Return the (x, y) coordinate for the center point of the cell that contains the specified text.  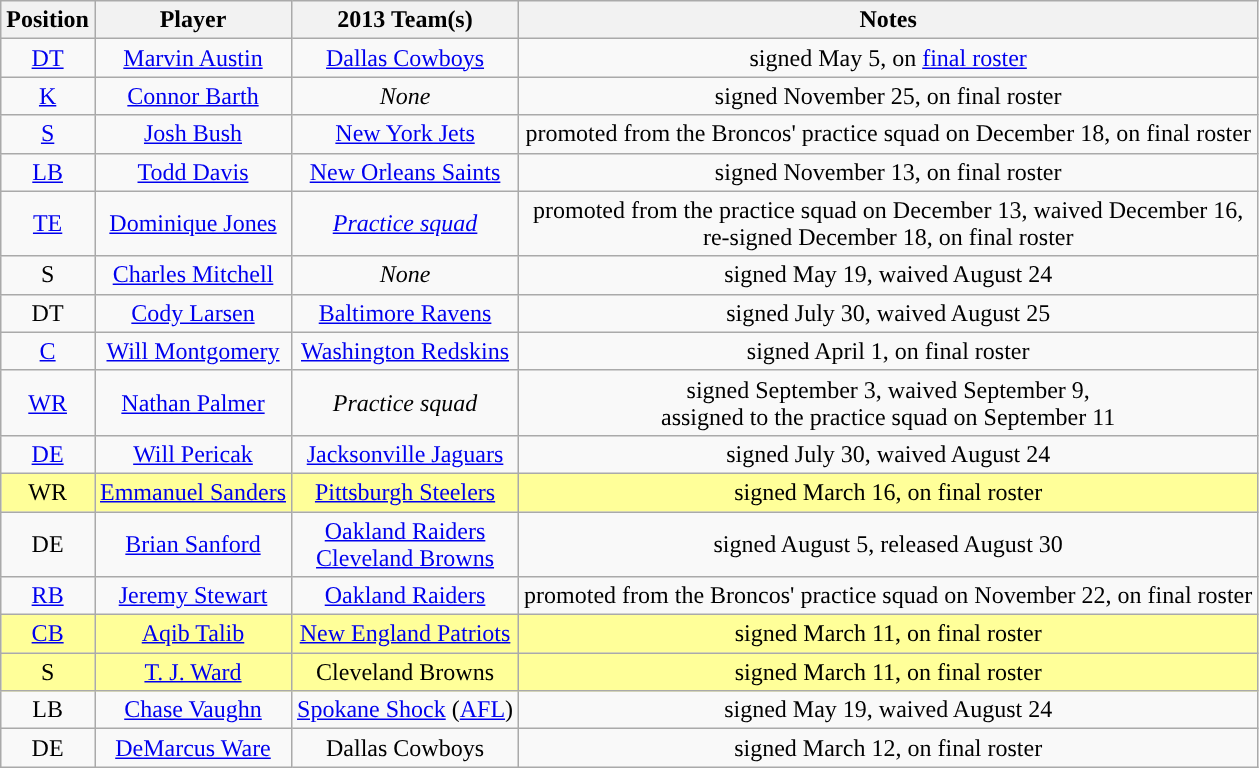
Will Montgomery (192, 351)
Josh Bush (192, 134)
Position (48, 20)
2013 Team(s) (406, 20)
CB (48, 634)
RB (48, 596)
New York Jets (406, 134)
Spokane Shock (AFL) (406, 710)
Nathan Palmer (192, 402)
Emmanuel Sanders (192, 492)
Connor Barth (192, 96)
C (48, 351)
Oakland RaidersCleveland Browns (406, 544)
Chase Vaughn (192, 710)
Baltimore Ravens (406, 313)
New Orleans Saints (406, 172)
Jacksonville Jaguars (406, 454)
Cleveland Browns (406, 672)
Charles Mitchell (192, 275)
Marvin Austin (192, 58)
signed September 3, waived September 9,assigned to the practice squad on September 11 (888, 402)
Aqib Talib (192, 634)
promoted from the practice squad on December 13, waived December 16, re-signed December 18, on final roster (888, 224)
Todd Davis (192, 172)
signed March 16, on final roster (888, 492)
promoted from the Broncos' practice squad on November 22, on final roster (888, 596)
signed July 30, waived August 24 (888, 454)
signed July 30, waived August 25 (888, 313)
Jeremy Stewart (192, 596)
Dominique Jones (192, 224)
Brian Sanford (192, 544)
Will Pericak (192, 454)
New England Patriots (406, 634)
signed April 1, on final roster (888, 351)
TE (48, 224)
K (48, 96)
Notes (888, 20)
Washington Redskins (406, 351)
Oakland Raiders (406, 596)
signed November 13, on final roster (888, 172)
signed March 12, on final roster (888, 748)
promoted from the Broncos' practice squad on December 18, on final roster (888, 134)
Player (192, 20)
T. J. Ward (192, 672)
signed August 5, released August 30 (888, 544)
Cody Larsen (192, 313)
signed November 25, on final roster (888, 96)
signed May 5, on final roster (888, 58)
DeMarcus Ware (192, 748)
Pittsburgh Steelers (406, 492)
